Extract the (x, y) coordinate from the center of the cell holding the provided text.  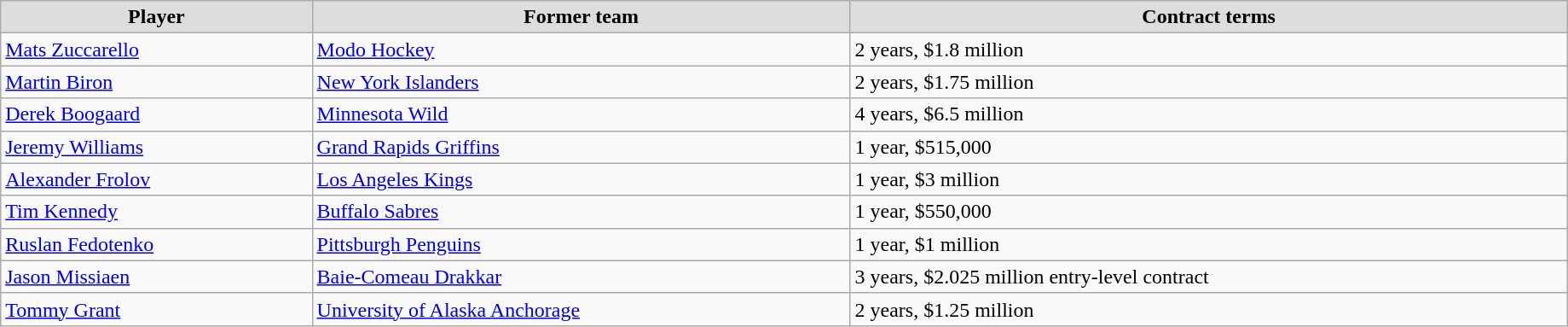
1 year, $1 million (1209, 244)
Jeremy Williams (157, 147)
Los Angeles Kings (581, 179)
Pittsburgh Penguins (581, 244)
Tim Kennedy (157, 212)
Minnesota Wild (581, 114)
3 years, $2.025 million entry-level contract (1209, 277)
Modo Hockey (581, 50)
Grand Rapids Griffins (581, 147)
1 year, $3 million (1209, 179)
1 year, $515,000 (1209, 147)
Martin Biron (157, 82)
2 years, $1.8 million (1209, 50)
Player (157, 17)
Derek Boogaard (157, 114)
Mats Zuccarello (157, 50)
Alexander Frolov (157, 179)
Contract terms (1209, 17)
Former team (581, 17)
Ruslan Fedotenko (157, 244)
1 year, $550,000 (1209, 212)
4 years, $6.5 million (1209, 114)
Tommy Grant (157, 309)
University of Alaska Anchorage (581, 309)
Baie-Comeau Drakkar (581, 277)
New York Islanders (581, 82)
2 years, $1.75 million (1209, 82)
Buffalo Sabres (581, 212)
Jason Missiaen (157, 277)
2 years, $1.25 million (1209, 309)
